Output the [X, Y] coordinate of the center of the cell containing the given text.  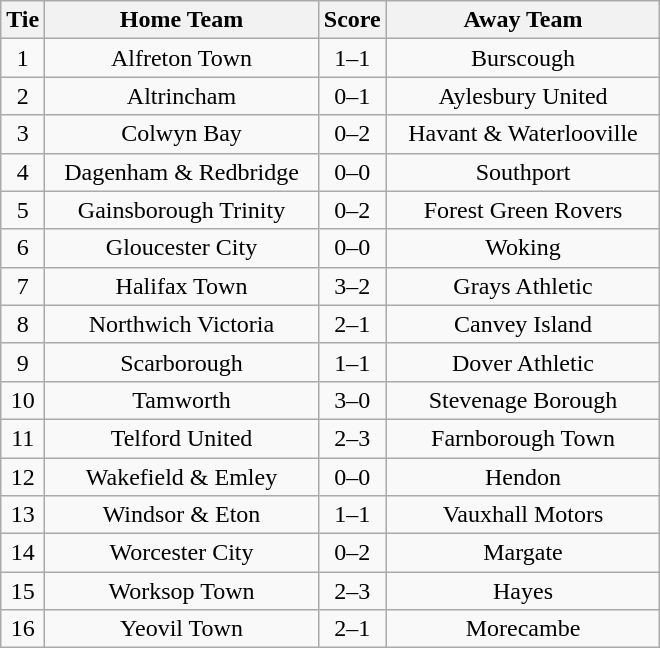
Vauxhall Motors [523, 515]
3–2 [352, 286]
5 [23, 210]
Tie [23, 20]
4 [23, 172]
Morecambe [523, 629]
2 [23, 96]
12 [23, 477]
13 [23, 515]
3–0 [352, 400]
3 [23, 134]
Hayes [523, 591]
Halifax Town [182, 286]
Worksop Town [182, 591]
Havant & Waterlooville [523, 134]
Stevenage Borough [523, 400]
Dagenham & Redbridge [182, 172]
8 [23, 324]
9 [23, 362]
15 [23, 591]
11 [23, 438]
Yeovil Town [182, 629]
Gloucester City [182, 248]
Hendon [523, 477]
14 [23, 553]
1 [23, 58]
16 [23, 629]
Northwich Victoria [182, 324]
Burscough [523, 58]
Wakefield & Emley [182, 477]
Grays Athletic [523, 286]
Margate [523, 553]
Telford United [182, 438]
Canvey Island [523, 324]
10 [23, 400]
Gainsborough Trinity [182, 210]
Forest Green Rovers [523, 210]
Colwyn Bay [182, 134]
7 [23, 286]
Farnborough Town [523, 438]
Windsor & Eton [182, 515]
Home Team [182, 20]
0–1 [352, 96]
Southport [523, 172]
Away Team [523, 20]
Tamworth [182, 400]
Scarborough [182, 362]
6 [23, 248]
Woking [523, 248]
Altrincham [182, 96]
Alfreton Town [182, 58]
Score [352, 20]
Dover Athletic [523, 362]
Worcester City [182, 553]
Aylesbury United [523, 96]
